Locate the cell with the specified text and output its [x, y] center coordinate. 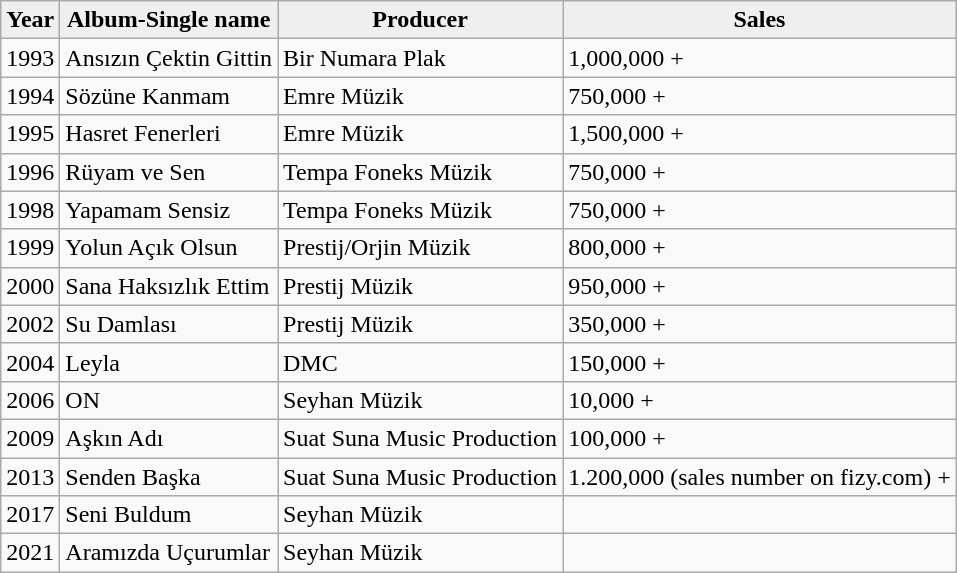
Album-Single name [169, 20]
Seni Buldum [169, 515]
Sales [760, 20]
150,000 + [760, 362]
ON [169, 400]
2000 [30, 286]
1995 [30, 134]
1,000,000 + [760, 58]
2006 [30, 400]
1994 [30, 96]
Su Damlası [169, 324]
1.200,000 (sales number on fizy.com) + [760, 477]
1993 [30, 58]
Aşkın Adı [169, 438]
2021 [30, 553]
Bir Numara Plak [420, 58]
Leyla [169, 362]
800,000 + [760, 248]
2013 [30, 477]
950,000 + [760, 286]
1996 [30, 172]
2009 [30, 438]
10,000 + [760, 400]
Yolun Açık Olsun [169, 248]
350,000 + [760, 324]
Prestij/Orjin Müzik [420, 248]
Senden Başka [169, 477]
Year [30, 20]
Sözüne Kanmam [169, 96]
2017 [30, 515]
1999 [30, 248]
Ansızın Çektin Gittin [169, 58]
Yapamam Sensiz [169, 210]
2002 [30, 324]
Producer [420, 20]
Rüyam ve Sen [169, 172]
2004 [30, 362]
DMC [420, 362]
100,000 + [760, 438]
1998 [30, 210]
Aramızda Uçurumlar [169, 553]
Sana Haksızlık Ettim [169, 286]
1,500,000 + [760, 134]
Hasret Fenerleri [169, 134]
